Pinpoint the cell where the given text exists, returning its [X, Y] midpoint coordinate. 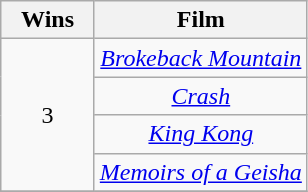
Film [200, 20]
Crash [200, 96]
Memoirs of a Geisha [200, 172]
Brokeback Mountain [200, 58]
Wins [48, 20]
3 [48, 115]
King Kong [200, 134]
